Provide the [X, Y] coordinate of the cell's center where the given text is located.  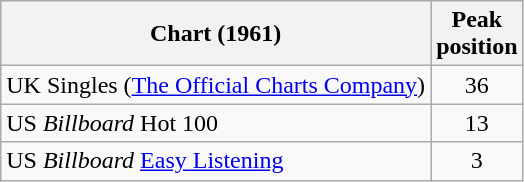
Chart (1961) [216, 34]
3 [477, 161]
UK Singles (The Official Charts Company) [216, 85]
US Billboard Easy Listening [216, 161]
Peakposition [477, 34]
US Billboard Hot 100 [216, 123]
13 [477, 123]
36 [477, 85]
